Output the (X, Y) coordinate of the center of the cell containing the given text.  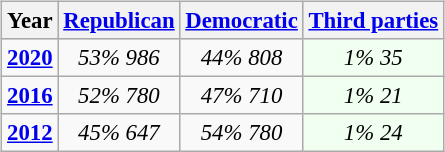
Year (30, 21)
2012 (30, 133)
47% 710 (242, 96)
Third parties (373, 21)
44% 808 (242, 58)
1% 24 (373, 133)
53% 986 (119, 58)
2016 (30, 96)
45% 647 (119, 133)
52% 780 (119, 96)
54% 780 (242, 133)
1% 21 (373, 96)
1% 35 (373, 58)
Democratic (242, 21)
2020 (30, 58)
Republican (119, 21)
